Search for the cell housing the specified text and yield its (x, y) center coordinate. 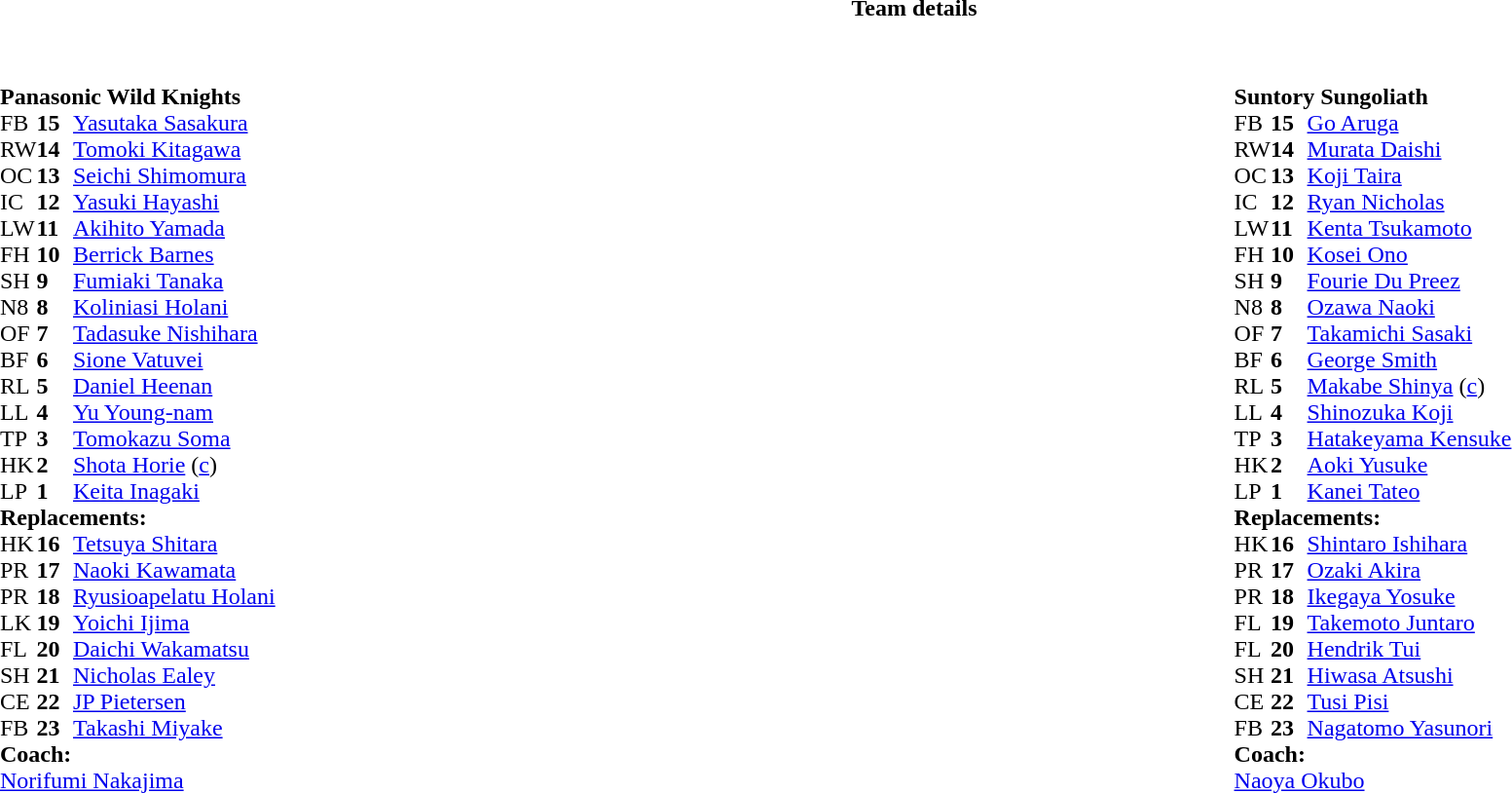
Ikegaya Yosuke (1410, 596)
Tomoki Kitagawa (174, 150)
LK (18, 623)
Yu Young-nam (174, 413)
Go Aruga (1410, 123)
Hendrik Tui (1410, 649)
George Smith (1410, 360)
Sione Vatuvei (174, 360)
Ryusioapelatu Holani (174, 596)
Makabe Shinya (c) (1410, 386)
Takamichi Sasaki (1410, 333)
Akihito Yamada (174, 228)
Kosei Ono (1410, 255)
Fourie Du Preez (1410, 281)
Yasutaka Sasakura (174, 123)
Shota Horie (c) (174, 466)
Nagatomo Yasunori (1410, 729)
Nicholas Ealey (174, 676)
Keita Inagaki (174, 491)
Fumiaki Tanaka (174, 281)
Aoki Yusuke (1410, 466)
Takashi Miyake (174, 729)
Seichi Shimomura (174, 175)
Ozaki Akira (1410, 571)
Koliniasi Holani (174, 308)
Daichi Wakamatsu (174, 649)
Tetsuya Shitara (174, 544)
Takemoto Juntaro (1410, 623)
JP Pietersen (174, 701)
Yoichi Ijima (174, 623)
Koji Taira (1410, 175)
Daniel Heenan (174, 386)
Yasuki Hayashi (174, 203)
Tadasuke Nishihara (174, 333)
Panasonic Wild Knights (138, 97)
Kenta Tsukamoto (1410, 228)
Kanei Tateo (1410, 491)
Hiwasa Atsushi (1410, 676)
Tomokazu Soma (174, 438)
Suntory Sungoliath (1373, 97)
Hatakeyama Kensuke (1410, 438)
Tusi Pisi (1410, 701)
Shinozuka Koji (1410, 413)
Shintaro Ishihara (1410, 544)
Naoki Kawamata (174, 571)
Ozawa Naoki (1410, 308)
Murata Daishi (1410, 150)
Ryan Nicholas (1410, 203)
Berrick Barnes (174, 255)
